Return (X, Y) of the center of cell containing provided text 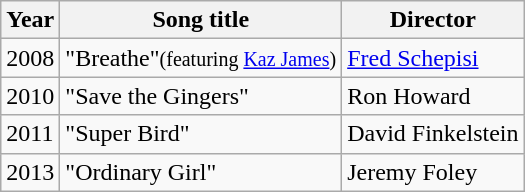
Song title (201, 20)
"Save the Gingers" (201, 96)
Ron Howard (433, 96)
2011 (30, 134)
Year (30, 20)
Jeremy Foley (433, 172)
"Breathe"(featuring Kaz James) (201, 58)
2013 (30, 172)
2008 (30, 58)
"Ordinary Girl" (201, 172)
David Finkelstein (433, 134)
"Super Bird" (201, 134)
Fred Schepisi (433, 58)
Director (433, 20)
2010 (30, 96)
